Capture the cell that displays the provided text and extract its (x, y) central coordinate. 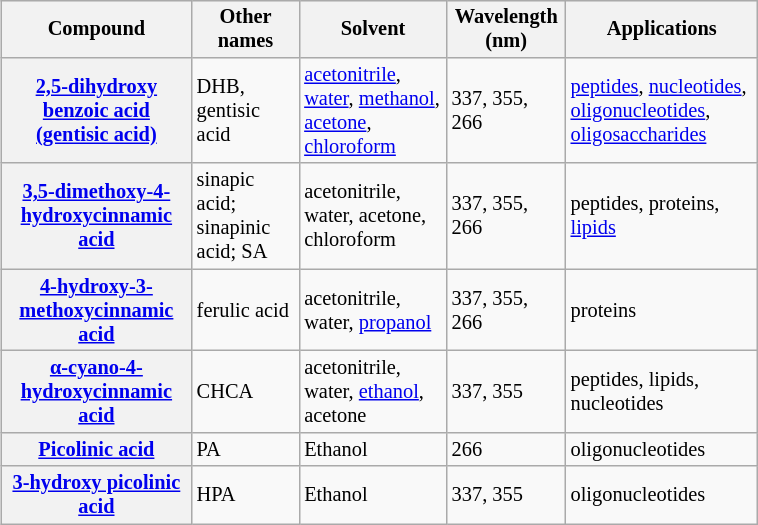
PA (246, 449)
Wavelength (nm) (506, 29)
acetonitrile, water, ethanol, acetone (372, 392)
acetonitrile, water, propanol (372, 310)
Picolinic acid (96, 449)
Compound (96, 29)
α-cyano-4-hydroxycinnamic acid (96, 392)
3-hydroxy picolinic acid (96, 495)
sinapic acid; sinapinic acid; SA (246, 216)
2,5-dihydroxy benzoic acid (gentisic acid) (96, 111)
HPA (246, 495)
CHCA (246, 392)
acetonitrile, water, acetone, chloroform (372, 216)
3,5-dimethoxy-4-hydroxycinnamic acid (96, 216)
Solvent (372, 29)
ferulic acid (246, 310)
266 (506, 449)
DHB, gentisic acid (246, 111)
4-hydroxy-3-methoxycinnamic acid (96, 310)
Applications (662, 29)
peptides, nucleotides, oligonucleotides, oligosaccharides (662, 111)
proteins (662, 310)
acetonitrile, water, methanol, acetone, chloroform (372, 111)
Other names (246, 29)
peptides, lipids, nucleotides (662, 392)
peptides, proteins, lipids (662, 216)
